Pinpoint the cell where the given text exists, returning its [x, y] midpoint coordinate. 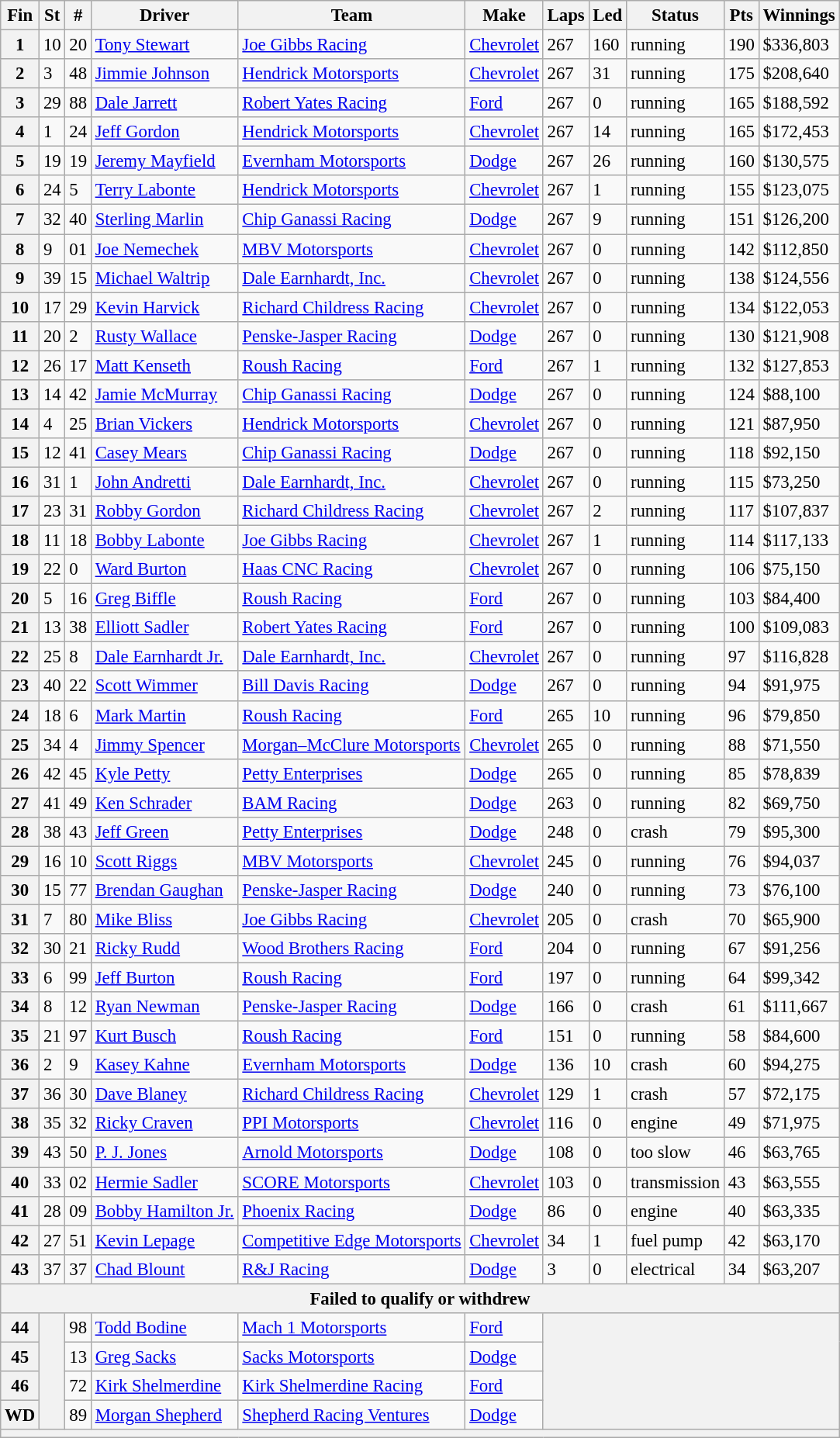
R&J Racing [352, 1269]
Kirk Shelmerdine Racing [352, 1386]
190 [741, 45]
Robby Gordon [164, 511]
Terry Labonte [164, 190]
240 [566, 890]
248 [566, 832]
79 [741, 832]
245 [566, 861]
WD [20, 1415]
$94,275 [799, 1065]
99 [78, 978]
108 [566, 1153]
$117,133 [799, 541]
BAM Racing [352, 803]
Kevin Lepage [164, 1240]
Jeff Burton [164, 978]
$69,750 [799, 803]
73 [741, 890]
48 [78, 74]
$88,100 [799, 395]
$63,335 [799, 1211]
Brian Vickers [164, 423]
$188,592 [799, 103]
Bobby Hamilton Jr. [164, 1211]
Shepherd Racing Ventures [352, 1415]
Rusty Wallace [164, 336]
# [78, 16]
$109,083 [799, 627]
Tony Stewart [164, 45]
$71,550 [799, 745]
$92,150 [799, 453]
86 [566, 1211]
Kevin Harvick [164, 307]
121 [741, 423]
Morgan Shepherd [164, 1415]
116 [566, 1124]
Fin [20, 16]
98 [78, 1328]
P. J. Jones [164, 1153]
$63,207 [799, 1269]
Ken Schrader [164, 803]
Sterling Marlin [164, 220]
Failed to qualify or withdrew [420, 1298]
Mach 1 Motorsports [352, 1328]
Kurt Busch [164, 1036]
94 [741, 686]
85 [741, 773]
132 [741, 365]
Brendan Gaughan [164, 890]
$75,150 [799, 569]
transmission [676, 1182]
$121,908 [799, 336]
129 [566, 1094]
$172,453 [799, 132]
$130,575 [799, 161]
$94,037 [799, 861]
$91,256 [799, 949]
$73,250 [799, 482]
Sacks Motorsports [352, 1357]
Ricky Rudd [164, 949]
$63,170 [799, 1240]
$79,850 [799, 715]
Jeff Gordon [164, 132]
$107,837 [799, 511]
$111,667 [799, 1007]
50 [78, 1153]
John Andretti [164, 482]
Dale Earnhardt Jr. [164, 657]
Dale Jarrett [164, 103]
89 [78, 1415]
$122,053 [799, 307]
205 [566, 919]
57 [741, 1094]
Bobby Labonte [164, 541]
$208,640 [799, 74]
Kasey Kahne [164, 1065]
118 [741, 453]
$123,075 [799, 190]
114 [741, 541]
96 [741, 715]
136 [566, 1065]
Scott Riggs [164, 861]
$87,950 [799, 423]
Chad Blount [164, 1269]
$84,600 [799, 1036]
SCORE Motorsports [352, 1182]
Todd Bodine [164, 1328]
Ricky Craven [164, 1124]
Pts [741, 16]
197 [566, 978]
72 [78, 1386]
Scott Wimmer [164, 686]
Ward Burton [164, 569]
Jeremy Mayfield [164, 161]
142 [741, 249]
Joe Nemechek [164, 249]
$72,175 [799, 1094]
$78,839 [799, 773]
electrical [676, 1269]
51 [78, 1240]
115 [741, 482]
76 [741, 861]
$124,556 [799, 278]
$112,850 [799, 249]
Status [676, 16]
$65,900 [799, 919]
02 [78, 1182]
64 [741, 978]
Jimmie Johnson [164, 74]
Ryan Newman [164, 1007]
166 [566, 1007]
61 [741, 1007]
44 [20, 1328]
$71,975 [799, 1124]
Mike Bliss [164, 919]
134 [741, 307]
82 [741, 803]
Greg Sacks [164, 1357]
Greg Biffle [164, 599]
Make [504, 16]
77 [78, 890]
Team [352, 16]
Hermie Sadler [164, 1182]
$116,828 [799, 657]
$91,975 [799, 686]
Bill Davis Racing [352, 686]
Winnings [799, 16]
Mark Martin [164, 715]
09 [78, 1211]
$95,300 [799, 832]
67 [741, 949]
Kyle Petty [164, 773]
138 [741, 278]
$336,803 [799, 45]
Elliott Sadler [164, 627]
St [53, 16]
$63,555 [799, 1182]
155 [741, 190]
60 [741, 1065]
124 [741, 395]
Competitive Edge Motorsports [352, 1240]
80 [78, 919]
$84,400 [799, 599]
Michael Waltrip [164, 278]
$99,342 [799, 978]
Matt Kenseth [164, 365]
263 [566, 803]
Wood Brothers Racing [352, 949]
Driver [164, 16]
$126,200 [799, 220]
too slow [676, 1153]
106 [741, 569]
Casey Mears [164, 453]
Led [608, 16]
Laps [566, 16]
100 [741, 627]
58 [741, 1036]
Haas CNC Racing [352, 569]
01 [78, 249]
Morgan–McClure Motorsports [352, 745]
$63,765 [799, 1153]
Jeff Green [164, 832]
204 [566, 949]
117 [741, 511]
175 [741, 74]
Jimmy Spencer [164, 745]
$76,100 [799, 890]
fuel pump [676, 1240]
$127,853 [799, 365]
Kirk Shelmerdine [164, 1386]
Arnold Motorsports [352, 1153]
70 [741, 919]
Jamie McMurray [164, 395]
130 [741, 336]
Dave Blaney [164, 1094]
PPI Motorsports [352, 1124]
Phoenix Racing [352, 1211]
